Capture the cell that displays the provided text and extract its [x, y] central coordinate. 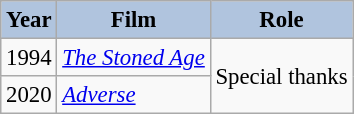
Year [29, 20]
1994 [29, 58]
Role [282, 20]
Film [134, 20]
2020 [29, 95]
Adverse [134, 95]
The Stoned Age [134, 58]
Special thanks [282, 76]
